Locate the cell with the specified text and output its (x, y) center coordinate. 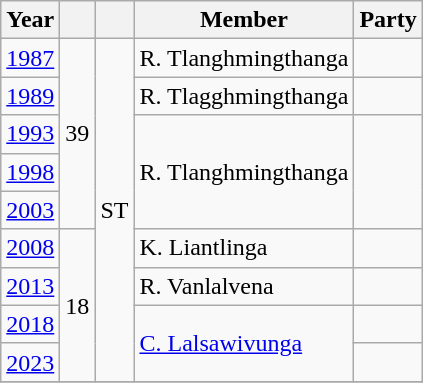
ST (114, 210)
Party (388, 20)
1998 (30, 172)
Year (30, 20)
1987 (30, 58)
2018 (30, 324)
2013 (30, 286)
1989 (30, 96)
2008 (30, 248)
1993 (30, 134)
18 (78, 305)
R. Vanlalvena (244, 286)
K. Liantlinga (244, 248)
Member (244, 20)
39 (78, 134)
R. Tlagghmingthanga (244, 96)
C. Lalsawivunga (244, 343)
2003 (30, 210)
2023 (30, 362)
